Search for the cell housing the specified text and yield its (X, Y) center coordinate. 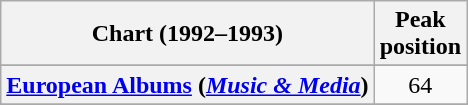
64 (420, 85)
European Albums (Music & Media) (188, 85)
Chart (1992–1993) (188, 34)
Peakposition (420, 34)
